Return (X, Y) of the center of cell containing provided text 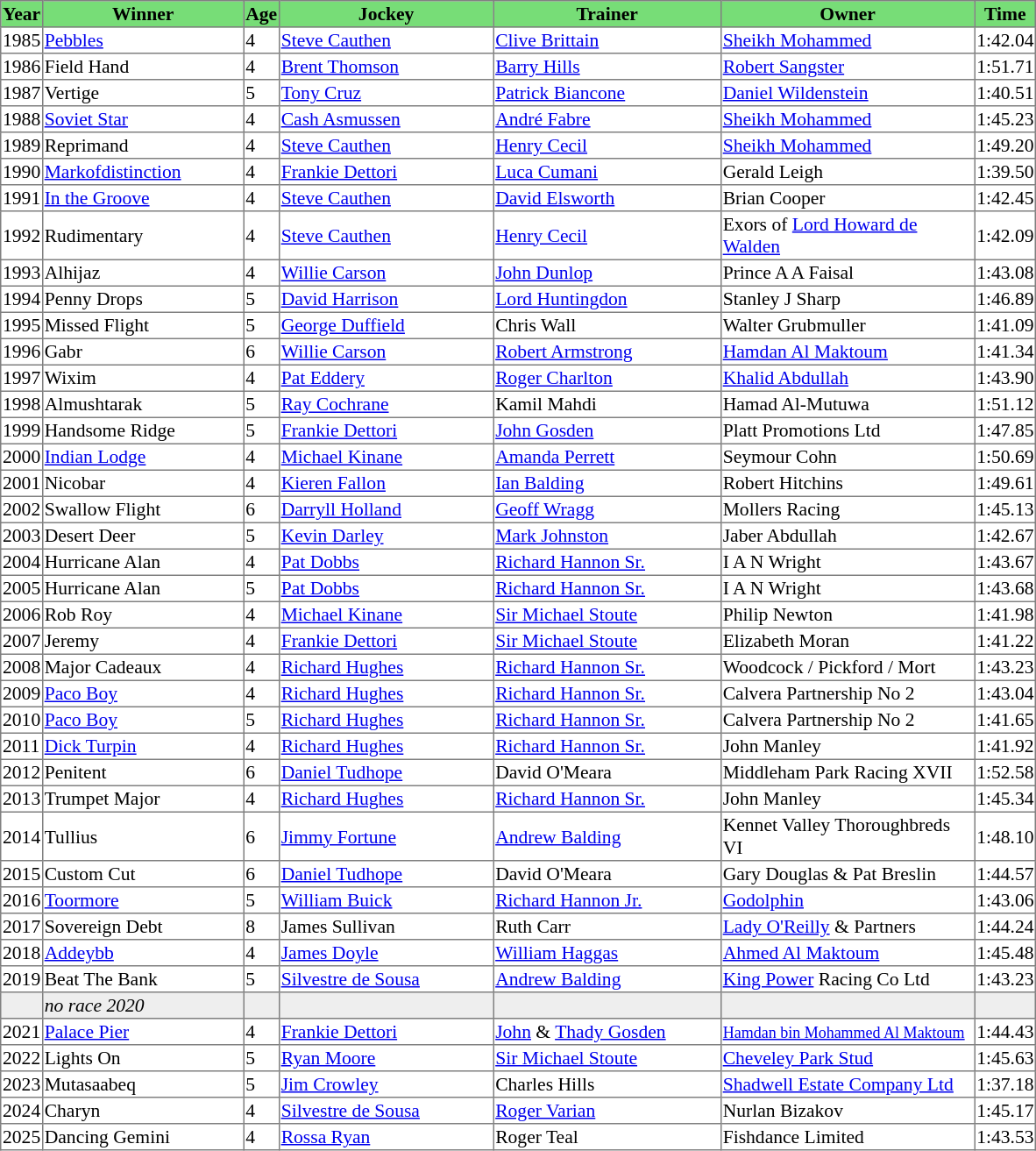
Gerald Leigh (848, 172)
Kennet Valley Thoroughbreds VI (848, 836)
1:44.24 (1005, 927)
Toormore (143, 900)
Trumpet Major (143, 799)
Major Cadeaux (143, 667)
1:44.57 (1005, 874)
1:45.63 (1005, 1058)
1:42.04 (1005, 40)
Sovereign Debt (143, 927)
Philip Newton (848, 615)
1:40.51 (1005, 93)
1:45.34 (1005, 799)
2024 (22, 1111)
Wixim (143, 378)
Kamil Mahdi (607, 404)
2010 (22, 720)
2013 (22, 799)
1994 (22, 299)
Addeybb (143, 953)
Tullius (143, 836)
1996 (22, 352)
Geoff Wragg (607, 509)
Kieren Fallon (386, 483)
2007 (22, 641)
Alhijaz (143, 273)
1987 (22, 93)
Hamdan Al Maktoum (848, 352)
Winner (143, 14)
Ryan Moore (386, 1058)
1:41.92 (1005, 746)
Mollers Racing (848, 509)
Charles Hills (607, 1084)
Swallow Flight (143, 509)
2003 (22, 536)
1991 (22, 198)
1999 (22, 430)
1998 (22, 404)
Roger Teal (607, 1137)
James Sullivan (386, 927)
Nicobar (143, 483)
Shadwell Estate Company Ltd (848, 1084)
Hamdan bin Mohammed Al Maktoum (848, 1032)
2016 (22, 900)
Soviet Star (143, 119)
Almushtarak (143, 404)
1:50.69 (1005, 457)
Trainer (607, 14)
Woodcock / Pickford / Mort (848, 667)
1:41.98 (1005, 615)
1:51.12 (1005, 404)
1:39.50 (1005, 172)
Elizabeth Moran (848, 641)
2022 (22, 1058)
Pat Eddery (386, 378)
Missed Flight (143, 325)
Luca Cumani (607, 172)
King Power Racing Co Ltd (848, 979)
1:52.58 (1005, 772)
David Elsworth (607, 198)
2019 (22, 979)
Brent Thomson (386, 67)
Custom Cut (143, 874)
George Duffield (386, 325)
1:42.45 (1005, 198)
Lord Huntingdon (607, 299)
Tony Cruz (386, 93)
1:49.20 (1005, 146)
Richard Hannon Jr. (607, 900)
2006 (22, 615)
Rudimentary (143, 236)
Middleham Park Racing XVII (848, 772)
John Gosden (607, 430)
1:37.18 (1005, 1084)
Jockey (386, 14)
John & Thady Gosden (607, 1032)
Cheveley Park Stud (848, 1058)
Beat The Bank (143, 979)
1:42.09 (1005, 236)
1:43.68 (1005, 588)
Robert Armstrong (607, 352)
1:48.10 (1005, 836)
1:45.48 (1005, 953)
Nurlan Bizakov (848, 1111)
Palace Pier (143, 1032)
1:46.89 (1005, 299)
André Fabre (607, 119)
Owner (848, 14)
1:45.17 (1005, 1111)
Year (22, 14)
Mark Johnston (607, 536)
Hamad Al-Mutuwa (848, 404)
Dick Turpin (143, 746)
1:41.65 (1005, 720)
no race 2020 (143, 1005)
1:43.06 (1005, 900)
Robert Hitchins (848, 483)
Khalid Abdullah (848, 378)
Clive Brittain (607, 40)
Lady O'Reilly & Partners (848, 927)
Kevin Darley (386, 536)
Handsome Ridge (143, 430)
Barry Hills (607, 67)
1:42.67 (1005, 536)
Ray Cochrane (386, 404)
Walter Grubmuller (848, 325)
Roger Varian (607, 1111)
Chris Wall (607, 325)
Amanda Perrett (607, 457)
John Dunlop (607, 273)
1985 (22, 40)
Seymour Cohn (848, 457)
Jim Crowley (386, 1084)
Roger Charlton (607, 378)
Robert Sangster (848, 67)
Indian Lodge (143, 457)
1:43.08 (1005, 273)
1:43.04 (1005, 693)
2000 (22, 457)
Daniel Wildenstein (848, 93)
Gary Douglas & Pat Breslin (848, 874)
1:43.67 (1005, 562)
1995 (22, 325)
In the Groove (143, 198)
Field Hand (143, 67)
Patrick Biancone (607, 93)
Godolphin (848, 900)
Brian Cooper (848, 198)
Vertige (143, 93)
Penny Drops (143, 299)
Cash Asmussen (386, 119)
William Buick (386, 900)
1990 (22, 172)
1:49.61 (1005, 483)
1992 (22, 236)
Lights On (143, 1058)
David Harrison (386, 299)
2008 (22, 667)
Age (261, 14)
2017 (22, 927)
1997 (22, 378)
2015 (22, 874)
Ahmed Al Maktoum (848, 953)
2021 (22, 1032)
2018 (22, 953)
1986 (22, 67)
Ruth Carr (607, 927)
1:45.13 (1005, 509)
2004 (22, 562)
2023 (22, 1084)
Mutasaabeq (143, 1084)
Penitent (143, 772)
1:44.43 (1005, 1032)
1:43.53 (1005, 1137)
2009 (22, 693)
1:45.23 (1005, 119)
Rossa Ryan (386, 1137)
2011 (22, 746)
8 (261, 927)
James Doyle (386, 953)
Ian Balding (607, 483)
1:51.71 (1005, 67)
1:41.22 (1005, 641)
1:47.85 (1005, 430)
Reprimand (143, 146)
1:41.09 (1005, 325)
Prince A A Faisal (848, 273)
Jimmy Fortune (386, 836)
1989 (22, 146)
1993 (22, 273)
Charyn (143, 1111)
Fishdance Limited (848, 1137)
Desert Deer (143, 536)
Platt Promotions Ltd (848, 430)
William Haggas (607, 953)
2002 (22, 509)
2005 (22, 588)
Dancing Gemini (143, 1137)
Time (1005, 14)
2025 (22, 1137)
Markofdistinction (143, 172)
1:43.90 (1005, 378)
1:41.34 (1005, 352)
Gabr (143, 352)
1988 (22, 119)
Darryll Holland (386, 509)
Jaber Abdullah (848, 536)
2014 (22, 836)
Rob Roy (143, 615)
2012 (22, 772)
Jeremy (143, 641)
Exors of Lord Howard de Walden (848, 236)
Stanley J Sharp (848, 299)
Pebbles (143, 40)
2001 (22, 483)
